Detect which cell encompasses the target text, then output its [x, y] center coordinate. 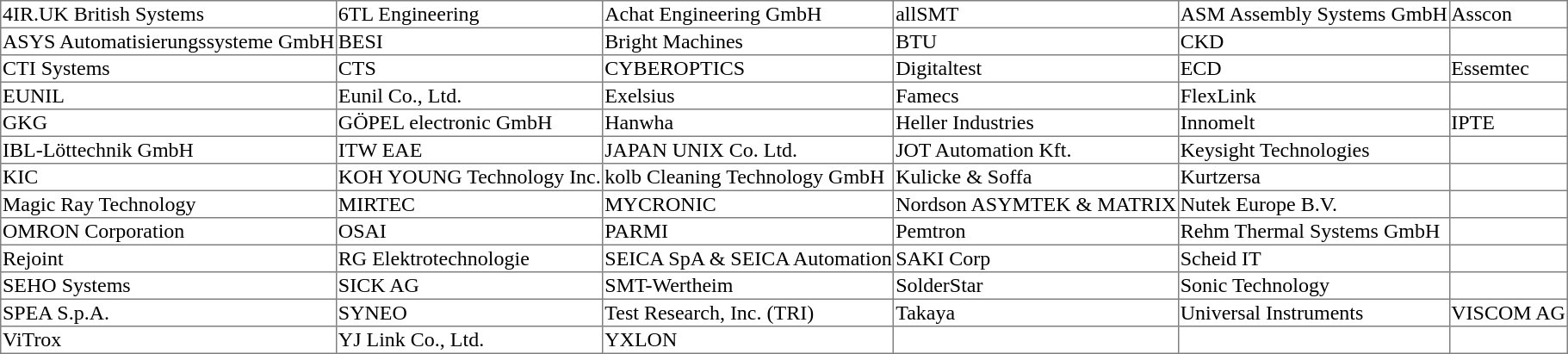
ASYS Automatisierungssysteme GmbH [169, 41]
Test Research, Inc. (TRI) [748, 313]
RG Elektrotechnologie [470, 258]
Takaya [1037, 313]
ViTrox [169, 340]
OMRON Corporation [169, 232]
BESI [470, 41]
GKG [169, 123]
Kulicke & Soffa [1037, 177]
EUNIL [169, 96]
Nordson ASYMTEK & MATRIX [1037, 204]
Heller Industries [1037, 123]
Achat Engineering GmbH [748, 15]
Digitaltest [1037, 69]
BTU [1037, 41]
Rejoint [169, 258]
SICK AG [470, 286]
CTS [470, 69]
Scheid IT [1314, 258]
IPTE [1509, 123]
Magic Ray Technology [169, 204]
MIRTEC [470, 204]
SMT-Wertheim [748, 286]
VISCOM AG [1509, 313]
JOT Automation Kft. [1037, 150]
CYBEROPTICS [748, 69]
PARMI [748, 232]
KOH YOUNG Technology Inc. [470, 177]
SYNEO [470, 313]
4IR.UK British Systems [169, 15]
MYCRONIC [748, 204]
CKD [1314, 41]
Hanwha [748, 123]
ECD [1314, 69]
Sonic Technology [1314, 286]
Universal Instruments [1314, 313]
allSMT [1037, 15]
Nutek Europe B.V. [1314, 204]
SEHO Systems [169, 286]
Kurtzersa [1314, 177]
Essemtec [1509, 69]
Asscon [1509, 15]
SAKI Corp [1037, 258]
YJ Link Co., Ltd. [470, 340]
Exelsius [748, 96]
Famecs [1037, 96]
OSAI [470, 232]
Eunil Co., Ltd. [470, 96]
Keysight Technologies [1314, 150]
kolb Cleaning Technology GmbH [748, 177]
CTI Systems [169, 69]
SEICA SpA & SEICA Automation [748, 258]
KIC [169, 177]
IBL-Löttechnik GmbH [169, 150]
GÖPEL electronic GmbH [470, 123]
YXLON [748, 340]
Bright Machines [748, 41]
Innomelt [1314, 123]
FlexLink [1314, 96]
SPEA S.p.A. [169, 313]
SolderStar [1037, 286]
ASM Assembly Systems GmbH [1314, 15]
6TL Engineering [470, 15]
ITW EAE [470, 150]
JAPAN UNIX Co. Ltd. [748, 150]
Pemtron [1037, 232]
Rehm Thermal Systems GmbH [1314, 232]
